Locate the cell with the specified text and output its [X, Y] center coordinate. 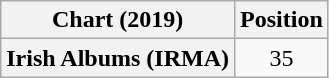
35 [282, 58]
Position [282, 20]
Irish Albums (IRMA) [118, 58]
Chart (2019) [118, 20]
